Pinpoint the cell where the given text exists, returning its (X, Y) midpoint coordinate. 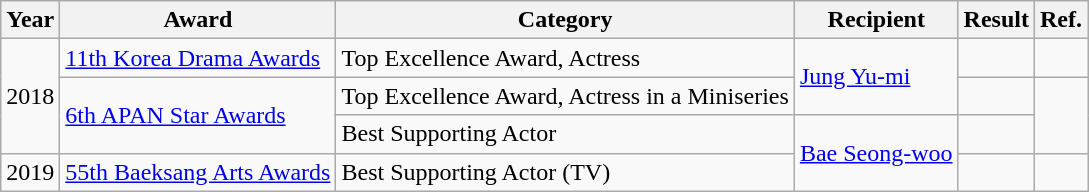
Ref. (1060, 20)
2018 (30, 96)
6th APAN Star Awards (198, 115)
11th Korea Drama Awards (198, 58)
55th Baeksang Arts Awards (198, 172)
Recipient (876, 20)
Best Supporting Actor (565, 134)
Jung Yu-mi (876, 77)
Result (996, 20)
Award (198, 20)
Top Excellence Award, Actress (565, 58)
Bae Seong-woo (876, 153)
Year (30, 20)
2019 (30, 172)
Best Supporting Actor (TV) (565, 172)
Category (565, 20)
Top Excellence Award, Actress in a Miniseries (565, 96)
